Capture the cell that displays the provided text and extract its [X, Y] central coordinate. 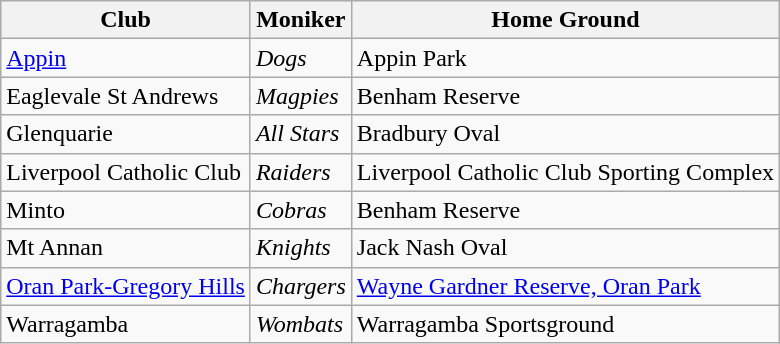
Liverpool Catholic Club [126, 172]
Glenquarie [126, 134]
Moniker [300, 20]
Minto [126, 210]
Mt Annan [126, 248]
Cobras [300, 210]
Bradbury Oval [565, 134]
Knights [300, 248]
Oran Park-Gregory Hills [126, 286]
Chargers [300, 286]
Appin [126, 58]
Jack Nash Oval [565, 248]
All Stars [300, 134]
Wayne Gardner Reserve, Oran Park [565, 286]
Magpies [300, 96]
Dogs [300, 58]
Liverpool Catholic Club Sporting Complex [565, 172]
Home Ground [565, 20]
Raiders [300, 172]
Appin Park [565, 58]
Warragamba Sportsground [565, 324]
Club [126, 20]
Wombats [300, 324]
Eaglevale St Andrews [126, 96]
Warragamba [126, 324]
